Find where the given text appears and provide that cell's center as (x, y) coordinate. 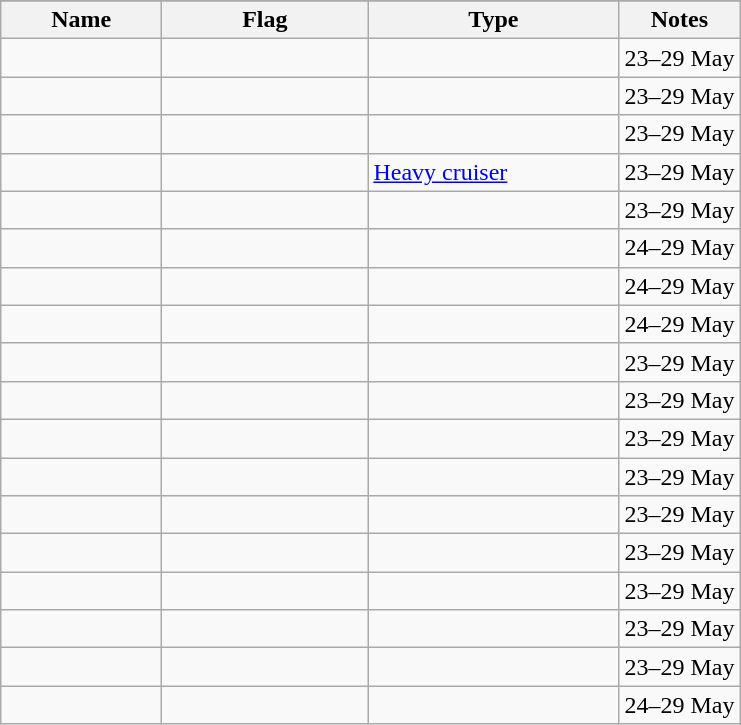
Notes (680, 20)
Name (82, 20)
Type (494, 20)
Flag (265, 20)
Heavy cruiser (494, 172)
